Extract the [x, y] coordinate from the center of the cell holding the provided text.  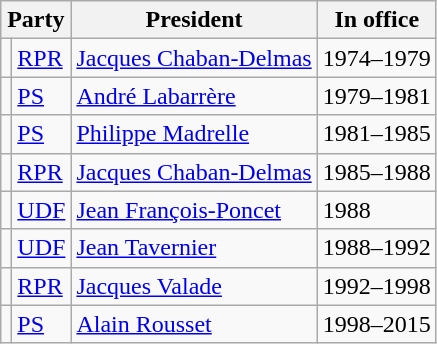
1988 [376, 210]
1979–1981 [376, 96]
André Labarrère [194, 96]
Philippe Madrelle [194, 134]
President [194, 20]
1992–1998 [376, 286]
Jacques Valade [194, 286]
1988–1992 [376, 248]
Jean Tavernier [194, 248]
Jean François-Poncet [194, 210]
Alain Rousset [194, 324]
1985–1988 [376, 172]
1981–1985 [376, 134]
Party [36, 20]
1998–2015 [376, 324]
1974–1979 [376, 58]
In office [376, 20]
